Provide the (x, y) coordinate of the cell's center where the given text is located.  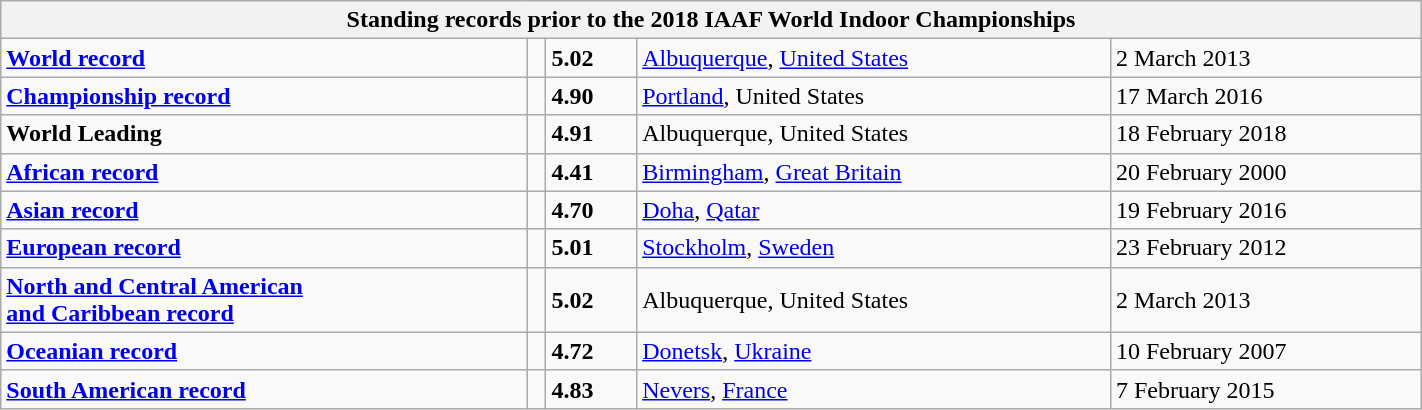
10 February 2007 (1266, 351)
Donetsk, Ukraine (874, 351)
European record (264, 248)
4.91 (592, 134)
17 March 2016 (1266, 96)
20 February 2000 (1266, 172)
4.41 (592, 172)
23 February 2012 (1266, 248)
Stockholm, Sweden (874, 248)
4.70 (592, 210)
7 February 2015 (1266, 389)
Oceanian record (264, 351)
4.83 (592, 389)
Standing records prior to the 2018 IAAF World Indoor Championships (711, 20)
19 February 2016 (1266, 210)
World Leading (264, 134)
4.90 (592, 96)
African record (264, 172)
South American record (264, 389)
5.01 (592, 248)
North and Central American and Caribbean record (264, 300)
World record (264, 58)
Portland, United States (874, 96)
Birmingham, Great Britain (874, 172)
Nevers, France (874, 389)
Championship record (264, 96)
18 February 2018 (1266, 134)
4.72 (592, 351)
Doha, Qatar (874, 210)
Asian record (264, 210)
